Capture the cell that displays the provided text and extract its [X, Y] central coordinate. 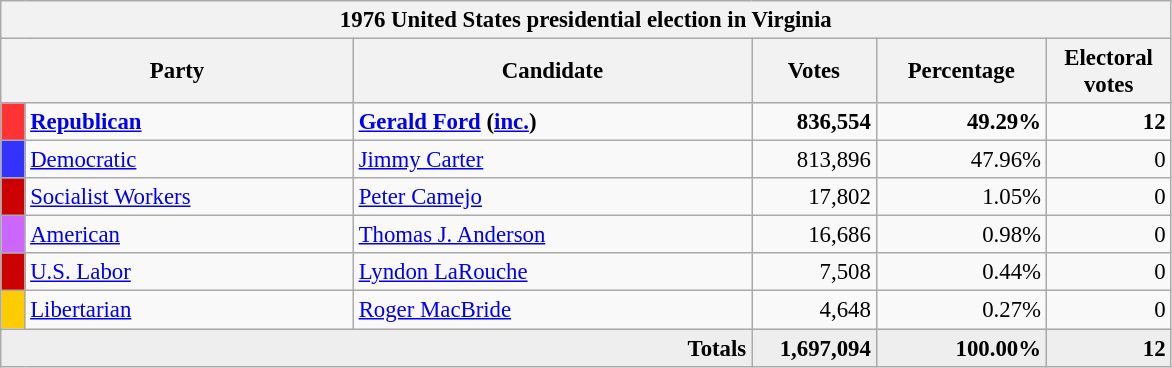
813,896 [814, 160]
U.S. Labor [189, 273]
Electoral votes [1108, 72]
16,686 [814, 235]
836,554 [814, 122]
Party [178, 72]
Roger MacBride [552, 310]
1.05% [961, 197]
Jimmy Carter [552, 160]
49.29% [961, 122]
Gerald Ford (inc.) [552, 122]
Peter Camejo [552, 197]
100.00% [961, 348]
0.27% [961, 310]
0.44% [961, 273]
0.98% [961, 235]
1976 United States presidential election in Virginia [586, 20]
7,508 [814, 273]
Lyndon LaRouche [552, 273]
Votes [814, 72]
Democratic [189, 160]
Candidate [552, 72]
Totals [376, 348]
Libertarian [189, 310]
1,697,094 [814, 348]
17,802 [814, 197]
47.96% [961, 160]
Percentage [961, 72]
American [189, 235]
Socialist Workers [189, 197]
4,648 [814, 310]
Thomas J. Anderson [552, 235]
Republican [189, 122]
